Capture the cell that displays the provided text and extract its (x, y) central coordinate. 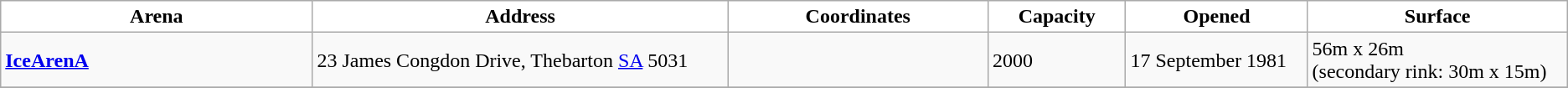
2000 (1057, 60)
IceArenA (157, 60)
Surface (1437, 17)
23 James Congdon Drive, Thebarton SA 5031 (520, 60)
Opened (1216, 17)
Coordinates (858, 17)
17 September 1981 (1216, 60)
56m x 26m (secondary rink: 30m x 15m) (1437, 60)
Arena (157, 17)
Address (520, 17)
Capacity (1057, 17)
